From the cell containing the given text, extract its center point as (X, Y) coordinate. 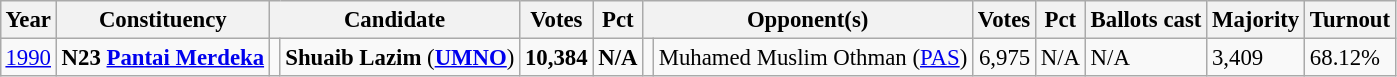
Ballots cast (1146, 20)
1990 (28, 57)
Majority (1256, 20)
10,384 (556, 57)
Constituency (162, 20)
Muhamed Muslim Othman (PAS) (812, 57)
Turnout (1350, 20)
Year (28, 20)
Opponent(s) (808, 20)
N23 Pantai Merdeka (162, 57)
68.12% (1350, 57)
6,975 (1004, 57)
3,409 (1256, 57)
Candidate (394, 20)
Shuaib Lazim (UMNO) (400, 57)
